Output the [X, Y] coordinate of the center of the cell containing the given text.  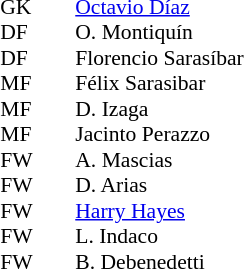
A. Mascias [159, 160]
D. Arias [159, 185]
Florencio Sarasíbar [159, 58]
O. Montiquín [159, 33]
L. Indaco [159, 237]
Harry Hayes [159, 211]
D. Izaga [159, 109]
Jacinto Perazzo [159, 135]
Félix Sarasibar [159, 83]
